Output the (X, Y) coordinate of the center of the cell containing the given text.  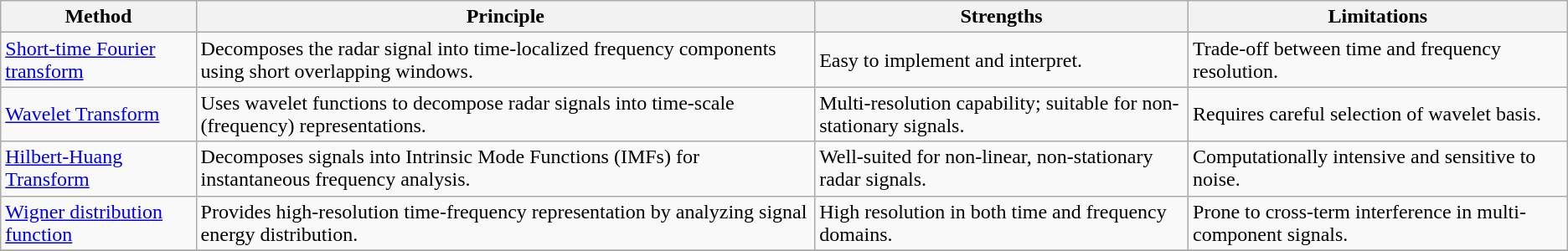
Requires careful selection of wavelet basis. (1379, 114)
Uses wavelet functions to decompose radar signals into time-scale (frequency) representations. (506, 114)
Hilbert-Huang Transform (99, 169)
Well-suited for non-linear, non-stationary radar signals. (1002, 169)
Decomposes the radar signal into time-localized frequency components using short overlapping windows. (506, 60)
Computationally intensive and sensitive to noise. (1379, 169)
Easy to implement and interpret. (1002, 60)
Method (99, 17)
High resolution in both time and frequency domains. (1002, 223)
Wavelet Transform (99, 114)
Decomposes signals into Intrinsic Mode Functions (IMFs) for instantaneous frequency analysis. (506, 169)
Trade-off between time and frequency resolution. (1379, 60)
Multi-resolution capability; suitable for non-stationary signals. (1002, 114)
Limitations (1379, 17)
Prone to cross-term interference in multi-component signals. (1379, 223)
Strengths (1002, 17)
Wigner distribution function (99, 223)
Short-time Fourier transform (99, 60)
Provides high-resolution time-frequency representation by analyzing signal energy distribution. (506, 223)
Principle (506, 17)
